Output the (X, Y) coordinate of the center of the cell containing the given text.  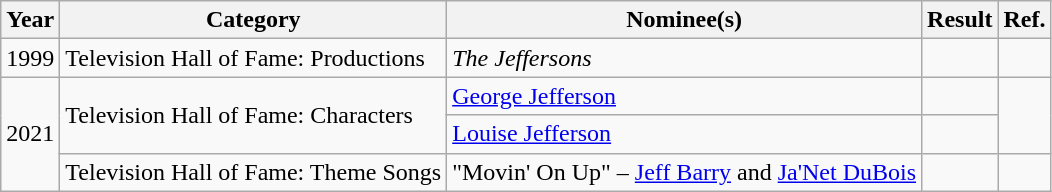
Ref. (1024, 20)
Television Hall of Fame: Productions (254, 58)
George Jefferson (684, 96)
Year (30, 20)
Television Hall of Fame: Theme Songs (254, 172)
1999 (30, 58)
Nominee(s) (684, 20)
The Jeffersons (684, 58)
"Movin' On Up" – Jeff Barry and Ja'Net DuBois (684, 172)
2021 (30, 134)
Louise Jefferson (684, 134)
Result (960, 20)
Category (254, 20)
Television Hall of Fame: Characters (254, 115)
